Output the (X, Y) coordinate of the center of the cell containing the given text.  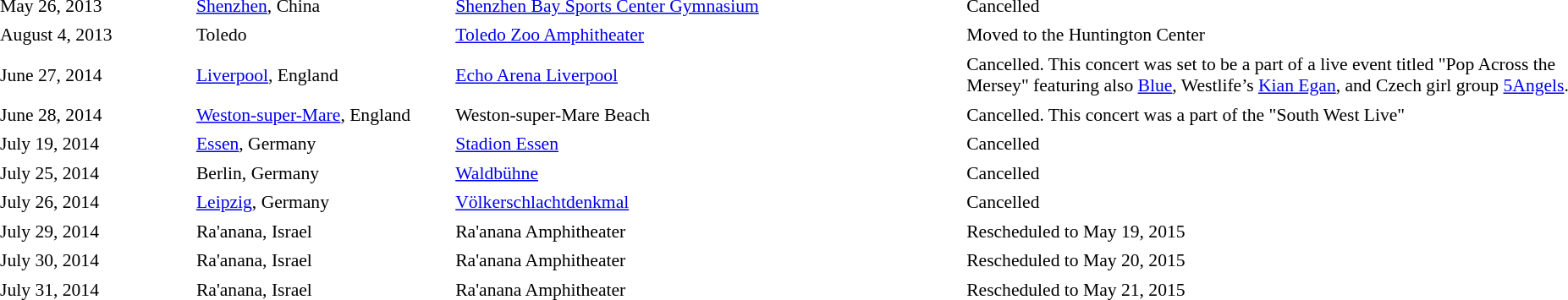
Leipzig, Germany (322, 203)
Stadion Essen (707, 144)
Völkerschlachtdenkmal (707, 203)
Toledo (322, 35)
Weston-super-Mare, England (322, 115)
Waldbühne (707, 173)
Liverpool, England (322, 74)
Berlin, Germany (322, 173)
Essen, Germany (322, 144)
Toledo Zoo Amphitheater (707, 35)
Weston-super-Mare Beach (707, 115)
Echo Arena Liverpool (707, 74)
